Provide the (x, y) coordinate of the cell's center where the given text is located.  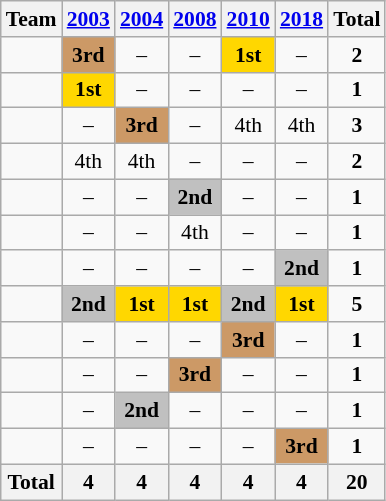
2008 (194, 19)
2003 (88, 19)
20 (356, 482)
2010 (248, 19)
3 (356, 126)
2004 (142, 19)
Team (32, 19)
5 (356, 304)
2018 (302, 19)
